Search for the cell housing the specified text and yield its (x, y) center coordinate. 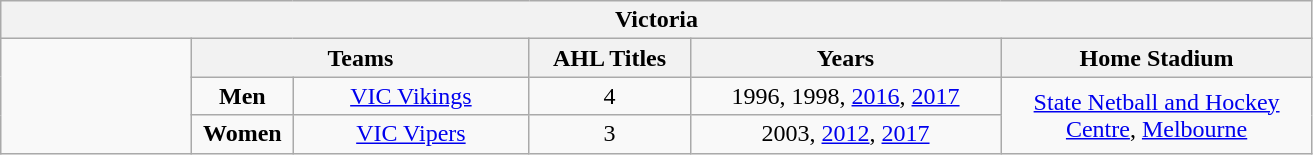
Home Stadium (1156, 58)
VIC Vikings (411, 96)
Women (242, 134)
4 (610, 96)
Men (242, 96)
VIC Vipers (411, 134)
AHL Titles (610, 58)
2003, 2012, 2017 (846, 134)
State Netball and HockeyCentre, Melbourne (1156, 115)
3 (610, 134)
Victoria (656, 20)
Years (846, 58)
Teams (360, 58)
1996, 1998, 2016, 2017 (846, 96)
